From the cell containing the given text, extract its center point as (x, y) coordinate. 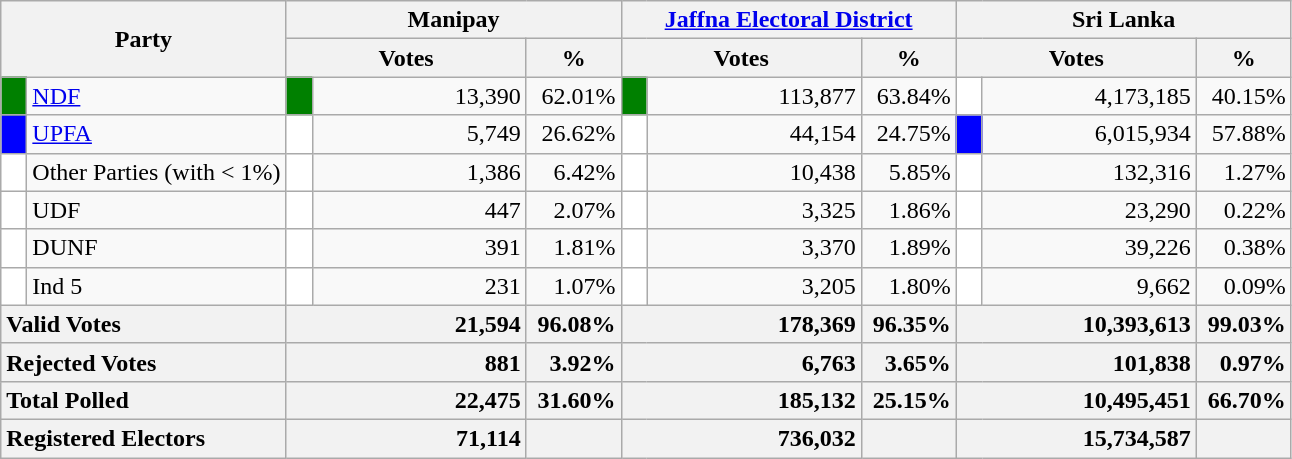
Other Parties (with < 1%) (156, 172)
Ind 5 (156, 286)
UPFA (156, 134)
4,173,185 (1089, 96)
Valid Votes (144, 324)
1.89% (908, 248)
185,132 (741, 400)
3,325 (754, 210)
3.65% (908, 362)
0.97% (1244, 362)
5,749 (419, 134)
1.07% (574, 286)
99.03% (1244, 324)
113,877 (754, 96)
10,393,613 (1076, 324)
Party (144, 39)
UDF (156, 210)
3,370 (754, 248)
0.22% (1244, 210)
0.09% (1244, 286)
5.85% (908, 172)
24.75% (908, 134)
44,154 (754, 134)
Manipay (454, 20)
31.60% (574, 400)
Sri Lanka (1124, 20)
9,662 (1089, 286)
10,438 (754, 172)
1.80% (908, 286)
23,290 (1089, 210)
6,763 (741, 362)
2.07% (574, 210)
Total Polled (144, 400)
447 (419, 210)
0.38% (1244, 248)
NDF (156, 96)
10,495,451 (1076, 400)
6,015,934 (1089, 134)
3,205 (754, 286)
66.70% (1244, 400)
62.01% (574, 96)
96.35% (908, 324)
26.62% (574, 134)
71,114 (406, 438)
1.86% (908, 210)
6.42% (574, 172)
Jaffna Electoral District (788, 20)
3.92% (574, 362)
DUNF (156, 248)
1.27% (1244, 172)
21,594 (406, 324)
13,390 (419, 96)
1.81% (574, 248)
231 (419, 286)
Rejected Votes (144, 362)
132,316 (1089, 172)
40.15% (1244, 96)
63.84% (908, 96)
96.08% (574, 324)
178,369 (741, 324)
22,475 (406, 400)
Registered Electors (144, 438)
1,386 (419, 172)
736,032 (741, 438)
25.15% (908, 400)
57.88% (1244, 134)
391 (419, 248)
101,838 (1076, 362)
15,734,587 (1076, 438)
881 (406, 362)
39,226 (1089, 248)
